For the text-containing cell, return its midpoint in [X, Y] coordinate format. 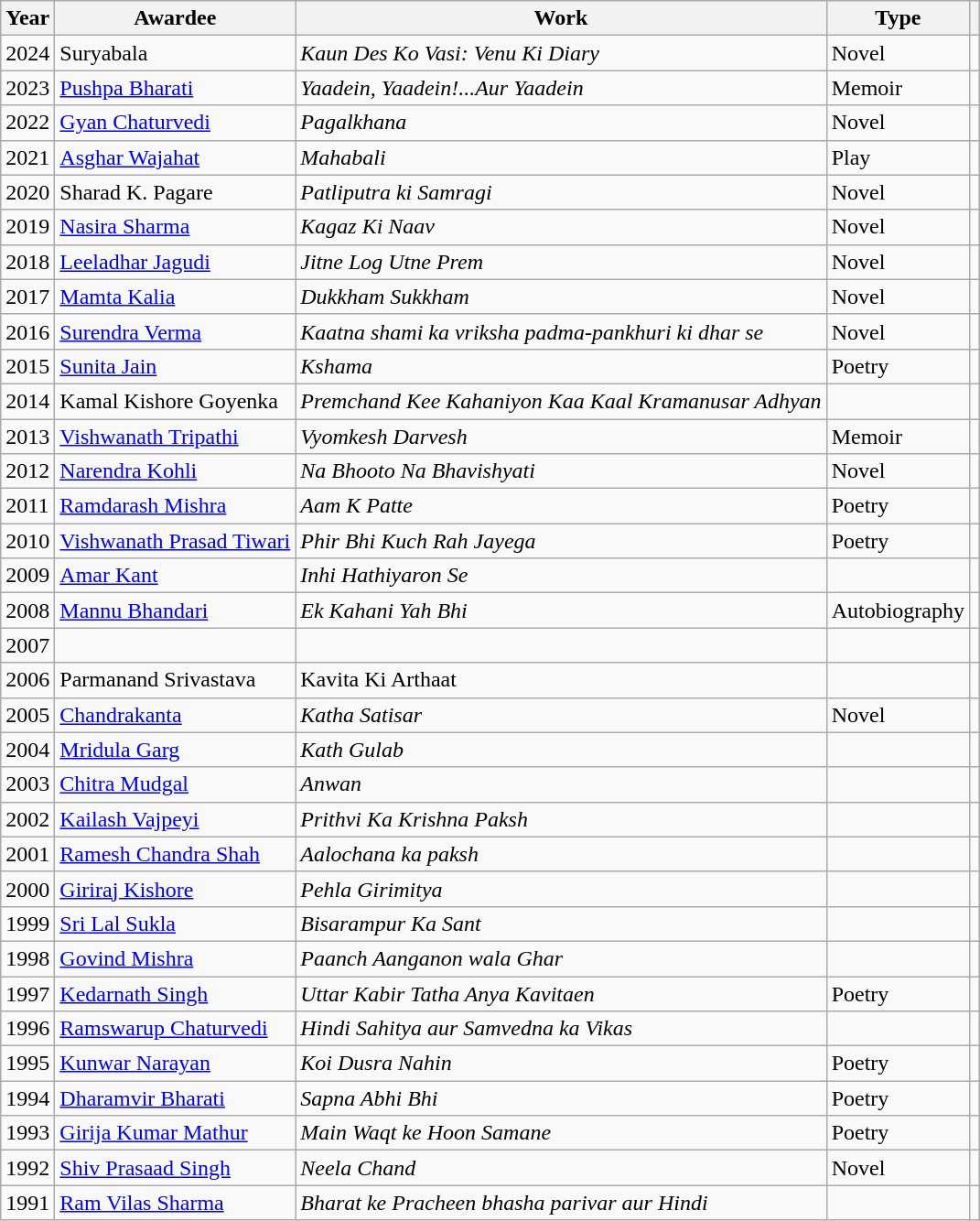
Sunita Jain [176, 366]
1991 [27, 1203]
Amar Kant [176, 576]
2012 [27, 471]
2003 [27, 784]
2010 [27, 541]
Ramswarup Chaturvedi [176, 1029]
Sapna Abhi Bhi [561, 1098]
2001 [27, 854]
Mamta Kalia [176, 297]
Dukkham Sukkham [561, 297]
2013 [27, 437]
Nasira Sharma [176, 227]
2000 [27, 889]
2021 [27, 157]
Pehla Girimitya [561, 889]
Suryabala [176, 53]
Pagalkhana [561, 123]
Kunwar Narayan [176, 1064]
Bisarampur Ka Sant [561, 924]
Ram Vilas Sharma [176, 1203]
Patliputra ki Samragi [561, 192]
2002 [27, 819]
Awardee [176, 18]
Type [898, 18]
Yaadein, Yaadein!...Aur Yaadein [561, 88]
Koi Dusra Nahin [561, 1064]
Kshama [561, 366]
2020 [27, 192]
Jitne Log Utne Prem [561, 262]
1994 [27, 1098]
1992 [27, 1168]
2007 [27, 645]
Aalochana ka paksh [561, 854]
Girija Kumar Mathur [176, 1133]
Asghar Wajahat [176, 157]
Vishwanath Tripathi [176, 437]
Main Waqt ke Hoon Samane [561, 1133]
1997 [27, 993]
Kath Gulab [561, 750]
2019 [27, 227]
2016 [27, 331]
Govind Mishra [176, 958]
Giriraj Kishore [176, 889]
Prithvi Ka Krishna Paksh [561, 819]
Kailash Vajpeyi [176, 819]
Surendra Verma [176, 331]
Ramesh Chandra Shah [176, 854]
Mridula Garg [176, 750]
Katha Satisar [561, 715]
Ek Kahani Yah Bhi [561, 610]
Paanch Aanganon wala Ghar [561, 958]
Neela Chand [561, 1168]
Shiv Prasaad Singh [176, 1168]
Vyomkesh Darvesh [561, 437]
Kamal Kishore Goyenka [176, 401]
Uttar Kabir Tatha Anya Kavitaen [561, 993]
2005 [27, 715]
2004 [27, 750]
1996 [27, 1029]
Kaun Des Ko Vasi: Venu Ki Diary [561, 53]
Ramdarash Mishra [176, 506]
1999 [27, 924]
Kaatna shami ka vriksha padma-pankhuri ki dhar se [561, 331]
2008 [27, 610]
Dharamvir Bharati [176, 1098]
Hindi Sahitya aur Samvedna ka Vikas [561, 1029]
2009 [27, 576]
2011 [27, 506]
Play [898, 157]
Parmanand Srivastava [176, 680]
Leeladhar Jagudi [176, 262]
2018 [27, 262]
Vishwanath Prasad Tiwari [176, 541]
Year [27, 18]
Pushpa Bharati [176, 88]
Narendra Kohli [176, 471]
1993 [27, 1133]
Kagaz Ki Naav [561, 227]
Chitra Mudgal [176, 784]
2022 [27, 123]
2023 [27, 88]
Anwan [561, 784]
Kavita Ki Arthaat [561, 680]
Aam K Patte [561, 506]
2006 [27, 680]
Gyan Chaturvedi [176, 123]
2024 [27, 53]
2017 [27, 297]
Work [561, 18]
Mahabali [561, 157]
1998 [27, 958]
Sri Lal Sukla [176, 924]
Premchand Kee Kahaniyon Kaa Kaal Kramanusar Adhyan [561, 401]
2014 [27, 401]
Na Bhooto Na Bhavishyati [561, 471]
Kedarnath Singh [176, 993]
2015 [27, 366]
Mannu Bhandari [176, 610]
Bharat ke Pracheen bhasha parivar aur Hindi [561, 1203]
1995 [27, 1064]
Autobiography [898, 610]
Chandrakanta [176, 715]
Phir Bhi Kuch Rah Jayega [561, 541]
Inhi Hathiyaron Se [561, 576]
Sharad K. Pagare [176, 192]
